Provide the [X, Y] coordinate of the cell's center where the given text is located.  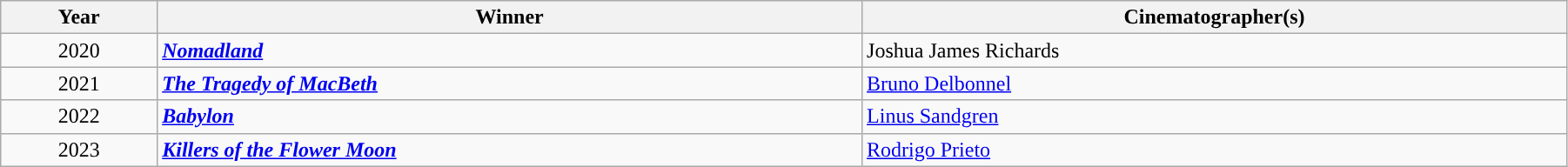
Rodrigo Prieto [1215, 150]
Bruno Delbonnel [1215, 83]
2020 [79, 50]
Linus Sandgren [1215, 117]
Nomadland [510, 50]
Winner [510, 17]
2023 [79, 150]
The Tragedy of MacBeth [510, 83]
2022 [79, 117]
Year [79, 17]
Cinematographer(s) [1215, 17]
Joshua James Richards [1215, 50]
Babylon [510, 117]
2021 [79, 83]
Killers of the Flower Moon [510, 150]
